Detect which cell encompasses the target text, then output its (X, Y) center coordinate. 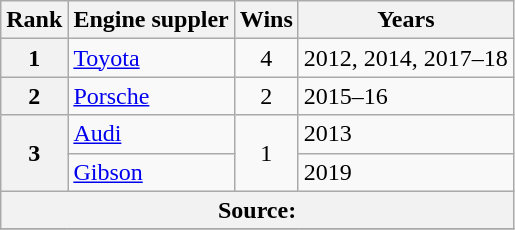
3 (34, 153)
Wins (266, 20)
2013 (406, 134)
Years (406, 20)
4 (266, 58)
Toyota (151, 58)
Audi (151, 134)
Engine suppler (151, 20)
2012, 2014, 2017–18 (406, 58)
Source: (258, 210)
Gibson (151, 172)
Rank (34, 20)
2015–16 (406, 96)
Porsche (151, 96)
2019 (406, 172)
